Provide the [x, y] coordinate of the cell's center where the given text is located.  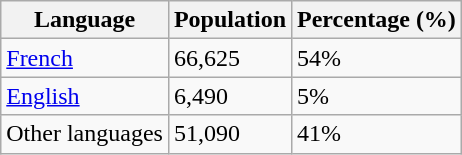
Percentage (%) [377, 20]
66,625 [230, 58]
6,490 [230, 96]
Population [230, 20]
54% [377, 58]
Language [85, 20]
English [85, 96]
Other languages [85, 134]
51,090 [230, 134]
41% [377, 134]
5% [377, 96]
French [85, 58]
